Provide the [X, Y] coordinate of the cell's center where the given text is located.  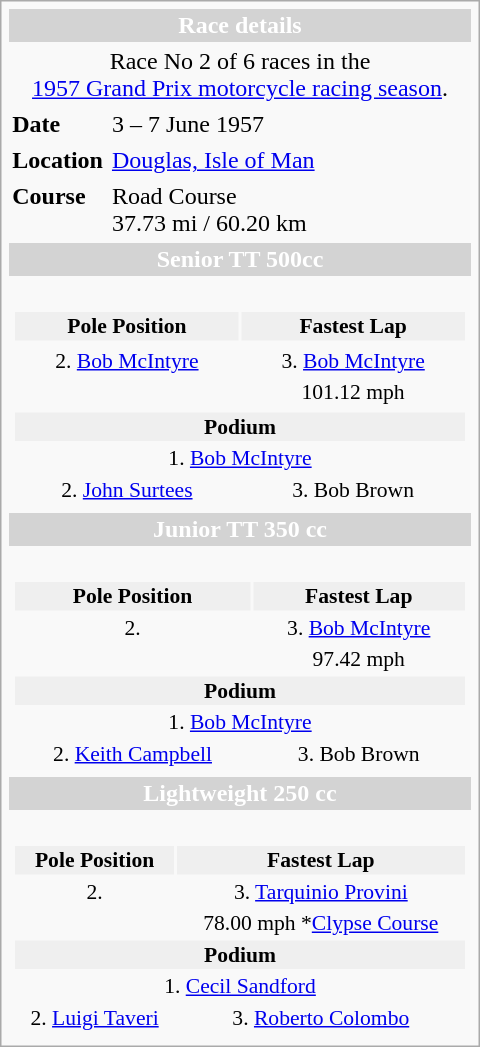
2. John Surtees [126, 490]
Road Course 37.73 mi / 60.20 km [290, 210]
78.00 mph *Clypse Course [321, 923]
Race No 2 of 6 races in the 1957 Grand Prix motorcycle racing season. [240, 75]
Senior TT 500cc [240, 260]
Pole Position Fastest Lap 2. 3. Tarquinio Provini 78.00 mph *Clypse Course Podium 1. Cecil Sandford 2. Luigi Taveri 3. Roberto Colombo [240, 926]
Race details [240, 26]
2. Keith Campbell [132, 754]
3. Roberto Colombo [321, 1018]
2. Bob McIntyre [126, 361]
2. Luigi Taveri [94, 1018]
1. Cecil Sandford [240, 986]
Lightweight 250 cc [240, 794]
3. Tarquinio Provini [321, 892]
Junior TT 350 cc [240, 530]
Location [58, 160]
Pole Position Fastest Lap 2. 3. Bob McIntyre 97.42 mph Podium 1. Bob McIntyre 2. Keith Campbell 3. Bob Brown [240, 662]
Course [58, 210]
97.42 mph [359, 659]
3 – 7 June 1957 [290, 124]
101.12 mph [354, 392]
Douglas, Isle of Man [290, 160]
Date [58, 124]
Pole Position Fastest Lap 2. Bob McIntyre 3. Bob McIntyre 101.12 mph Podium 1. Bob McIntyre 2. John Surtees 3. Bob Brown [240, 394]
